Find where the given text appears and provide that cell's center as [X, Y] coordinate. 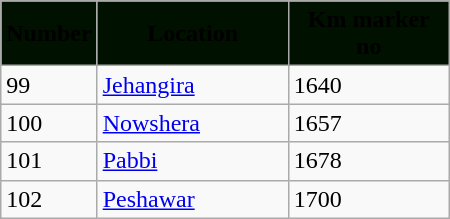
1678 [368, 161]
1700 [368, 199]
Location [192, 34]
Pabbi [192, 161]
Number [49, 34]
1640 [368, 85]
100 [49, 123]
Jehangira [192, 85]
1657 [368, 123]
Peshawar [192, 199]
99 [49, 85]
Km marker no [368, 34]
101 [49, 161]
102 [49, 199]
Nowshera [192, 123]
